Locate the cell with the specified text and output its (X, Y) center coordinate. 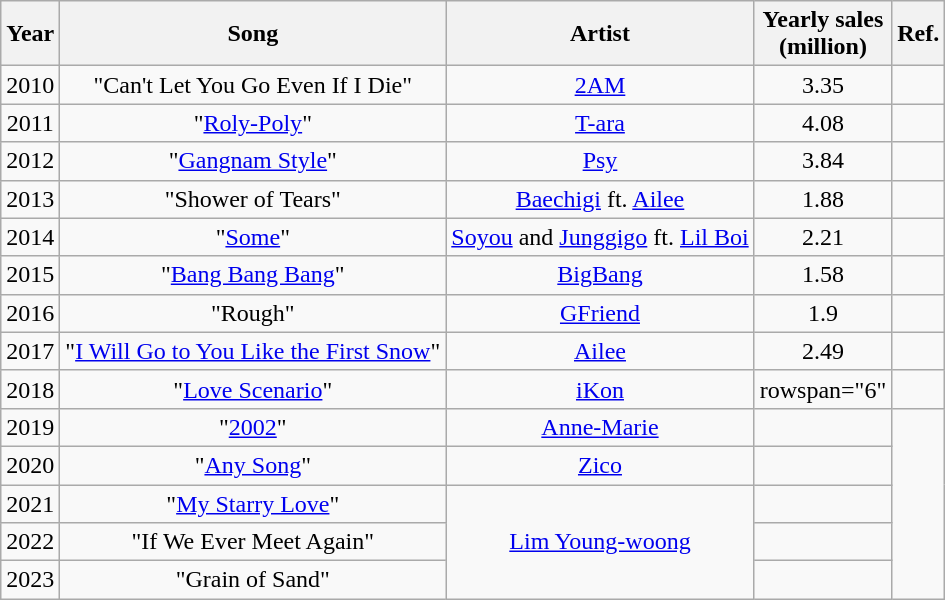
"Can't Let You Go Even If I Die" (253, 85)
2021 (30, 503)
2012 (30, 161)
T-ara (600, 123)
Baechigi ft. Ailee (600, 199)
Year (30, 34)
Lim Young-woong (600, 541)
"Love Scenario" (253, 389)
Zico (600, 465)
3.35 (823, 85)
BigBang (600, 275)
2014 (30, 237)
Song (253, 34)
"My Starry Love" (253, 503)
2AM (600, 85)
1.58 (823, 275)
1.88 (823, 199)
2.49 (823, 351)
2018 (30, 389)
"Rough" (253, 313)
"Some" (253, 237)
2017 (30, 351)
"2002" (253, 427)
2015 (30, 275)
iKon (600, 389)
rowspan="6" (823, 389)
Soyou and Junggigo ft. Lil Boi (600, 237)
2016 (30, 313)
Psy (600, 161)
2023 (30, 580)
2010 (30, 85)
"Any Song" (253, 465)
Ref. (918, 34)
4.08 (823, 123)
1.9 (823, 313)
Artist (600, 34)
2022 (30, 542)
"If We Ever Meet Again" (253, 542)
"Bang Bang Bang" (253, 275)
"Gangnam Style" (253, 161)
GFriend (600, 313)
2020 (30, 465)
"Roly-Poly" (253, 123)
Anne-Marie (600, 427)
Ailee (600, 351)
2019 (30, 427)
3.84 (823, 161)
2011 (30, 123)
"I Will Go to You Like the First Snow" (253, 351)
2.21 (823, 237)
"Grain of Sand" (253, 580)
"Shower of Tears" (253, 199)
Yearly sales(million) (823, 34)
2013 (30, 199)
